Detect which cell encompasses the target text, then output its (X, Y) center coordinate. 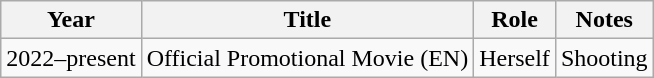
Notes (604, 20)
Shooting (604, 58)
Herself (515, 58)
Title (308, 20)
Year (71, 20)
Role (515, 20)
2022–present (71, 58)
Official Promotional Movie (EN) (308, 58)
